Pinpoint the cell where the given text exists, returning its [X, Y] midpoint coordinate. 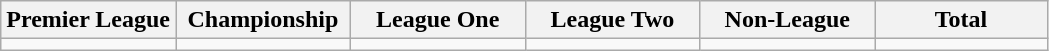
Championship [264, 20]
League One [438, 20]
Premier League [88, 20]
Total [962, 20]
League Two [612, 20]
Non-League [788, 20]
